Search for the cell housing the specified text and yield its [x, y] center coordinate. 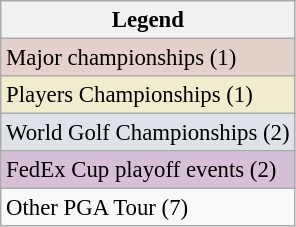
Major championships (1) [148, 58]
Players Championships (1) [148, 95]
FedEx Cup playoff events (2) [148, 170]
Legend [148, 20]
Other PGA Tour (7) [148, 208]
World Golf Championships (2) [148, 133]
